Find where the given text appears and provide that cell's center as [x, y] coordinate. 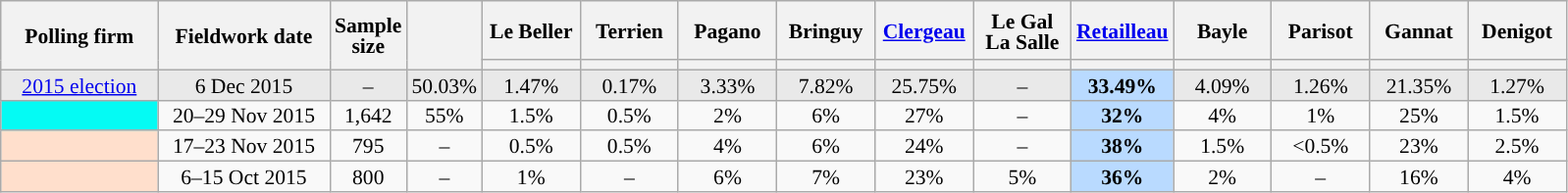
Retailleau [1123, 30]
27% [924, 116]
Pagano [727, 30]
25.75% [924, 84]
Bringuy [826, 30]
Le Gal La Salle [1022, 30]
20–29 Nov 2015 [243, 116]
33.49% [1123, 84]
Polling firm [79, 35]
55% [444, 116]
38% [1123, 147]
32% [1123, 116]
5% [1022, 176]
21.35% [1419, 84]
Le Beller [531, 30]
0.17% [629, 84]
16% [1419, 176]
24% [924, 147]
Gannat [1419, 30]
50.03% [444, 84]
795 [368, 147]
3.33% [727, 84]
2015 election [79, 84]
Fieldwork date [243, 35]
2.5% [1517, 147]
<0.5% [1321, 147]
800 [368, 176]
7% [826, 176]
Bayle [1223, 30]
1.47% [531, 84]
36% [1123, 176]
6–15 Oct 2015 [243, 176]
6 Dec 2015 [243, 84]
1,642 [368, 116]
1.26% [1321, 84]
Parisot [1321, 30]
4.09% [1223, 84]
Clergeau [924, 30]
25% [1419, 116]
Samplesize [368, 35]
1.27% [1517, 84]
17–23 Nov 2015 [243, 147]
Terrien [629, 30]
Denigot [1517, 30]
7.82% [826, 84]
